Determine the [x, y] coordinate at the center of the cell enclosing the given text.  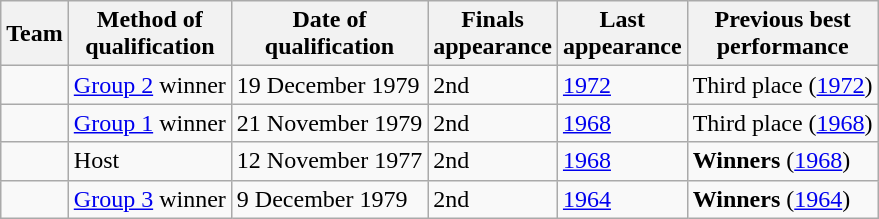
Method ofqualification [150, 34]
Lastappearance [622, 34]
Finalsappearance [493, 34]
Previous bestperformance [782, 34]
1964 [622, 199]
Group 3 winner [150, 199]
19 December 1979 [329, 85]
9 December 1979 [329, 199]
12 November 1977 [329, 161]
Third place (1968) [782, 123]
Date ofqualification [329, 34]
Team [35, 34]
Group 1 winner [150, 123]
Group 2 winner [150, 85]
21 November 1979 [329, 123]
Host [150, 161]
Winners (1964) [782, 199]
Winners (1968) [782, 161]
Third place (1972) [782, 85]
1972 [622, 85]
